Determine the [X, Y] coordinate at the center of the cell enclosing the given text.  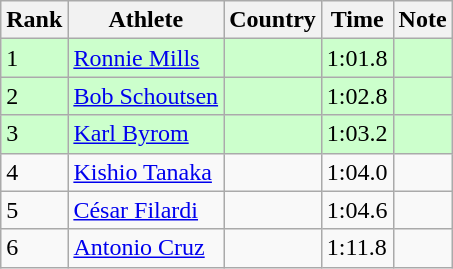
2 [34, 96]
5 [34, 210]
Time [357, 20]
1:04.6 [357, 210]
6 [34, 248]
1:01.8 [357, 58]
César Filardi [146, 210]
1:04.0 [357, 172]
1:11.8 [357, 248]
3 [34, 134]
Kishio Tanaka [146, 172]
Country [273, 20]
Antonio Cruz [146, 248]
Note [422, 20]
Karl Byrom [146, 134]
Rank [34, 20]
1:02.8 [357, 96]
1:03.2 [357, 134]
Athlete [146, 20]
Ronnie Mills [146, 58]
Bob Schoutsen [146, 96]
4 [34, 172]
1 [34, 58]
